Search for the cell housing the specified text and yield its (x, y) center coordinate. 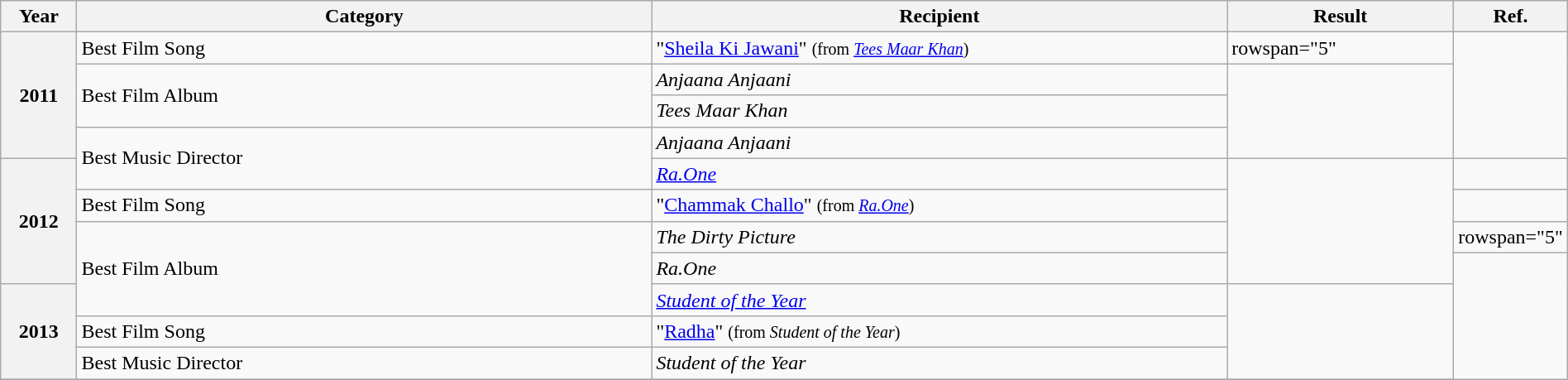
2012 (39, 221)
"Sheila Ki Jawani" (from Tees Maar Khan) (939, 48)
Ref. (1511, 17)
Result (1341, 17)
The Dirty Picture (939, 237)
Year (39, 17)
Recipient (939, 17)
"Radha" (from Student of the Year) (939, 331)
"Chammak Challo" (from Ra.One) (939, 205)
2011 (39, 95)
Tees Maar Khan (939, 111)
Category (364, 17)
2013 (39, 331)
